For the text-containing cell, return its midpoint in (X, Y) coordinate format. 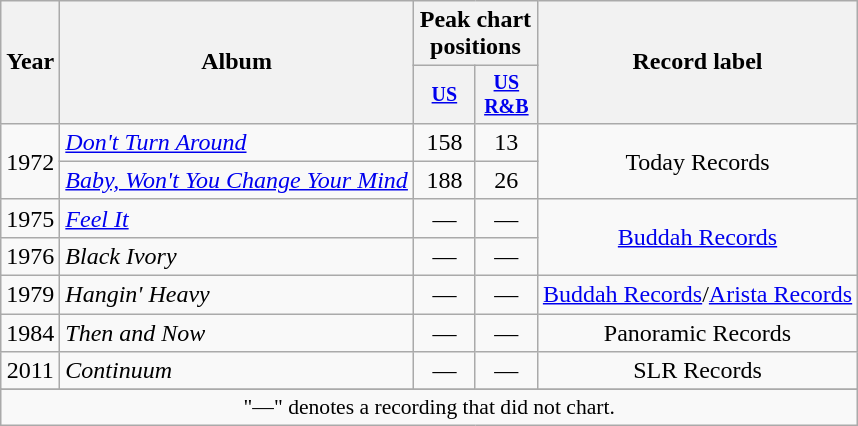
Black Ivory (237, 256)
Year (30, 62)
Record label (697, 62)
Feel It (237, 218)
Buddah Records/Arista Records (697, 295)
Don't Turn Around (237, 142)
1979 (30, 295)
1984 (30, 333)
Album (237, 62)
Hangin' Heavy (237, 295)
"—" denotes a recording that did not chart. (430, 408)
188 (444, 180)
158 (444, 142)
Then and Now (237, 333)
Today Records (697, 161)
Buddah Records (697, 237)
1976 (30, 256)
Continuum (237, 371)
26 (506, 180)
13 (506, 142)
Baby, Won't You Change Your Mind (237, 180)
Peak chart positions (475, 34)
US (444, 94)
1975 (30, 218)
Panoramic Records (697, 333)
SLR Records (697, 371)
2011 (30, 371)
US R&B (506, 94)
1972 (30, 161)
